For the text-containing cell, return its midpoint in (x, y) coordinate format. 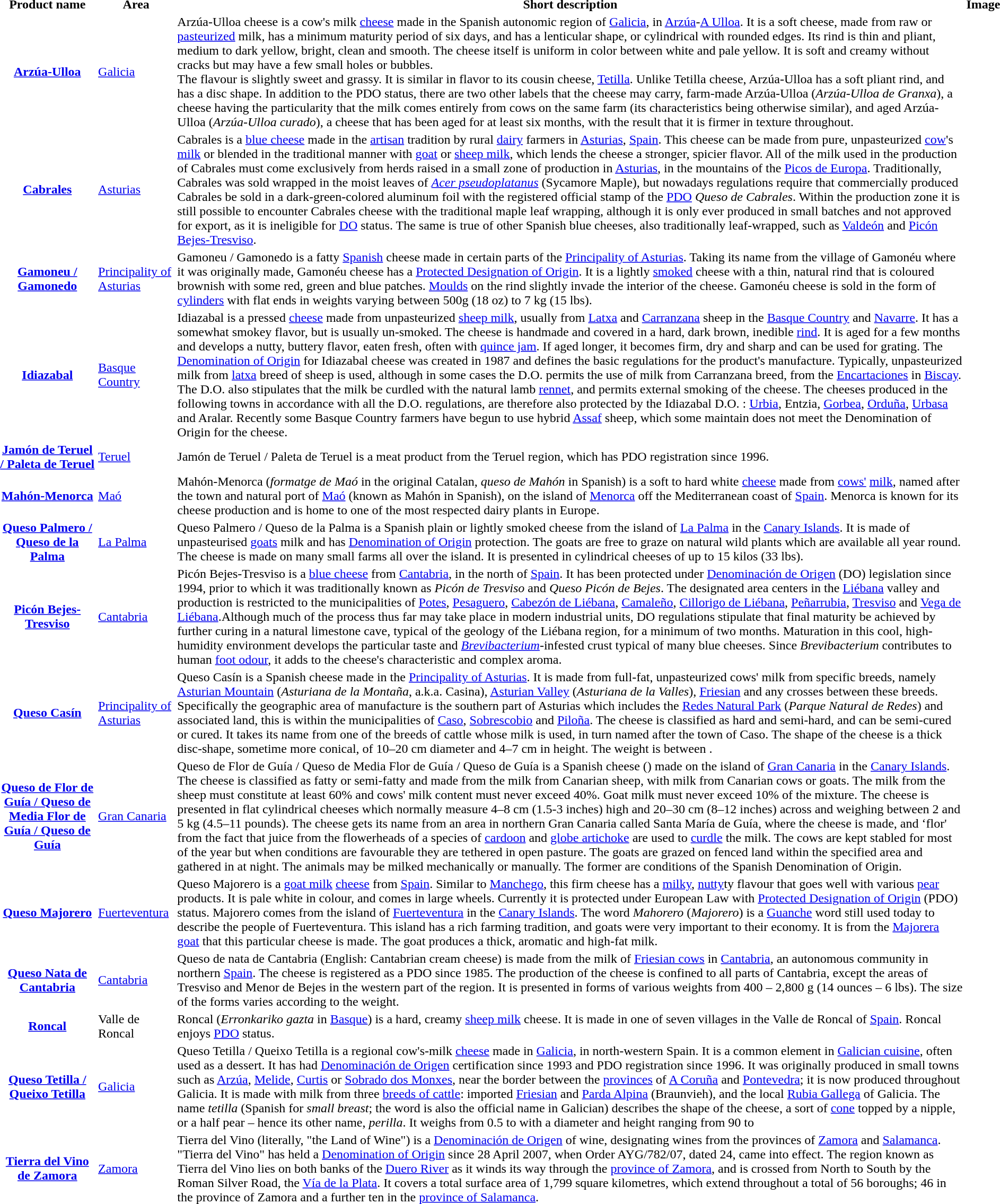
Valle de Roncal (136, 1026)
Fuerteventura (136, 912)
Asturias (136, 190)
Maó (136, 496)
Teruel (136, 457)
Basque Country (136, 375)
La Palma (136, 542)
Jamón de Teruel / Paleta de Teruel is a meat product from the Teruel region, which has PDO registration since 1996. (571, 457)
Gran Canaria (136, 816)
